Extract the (X, Y) coordinate from the center of the cell holding the provided text.  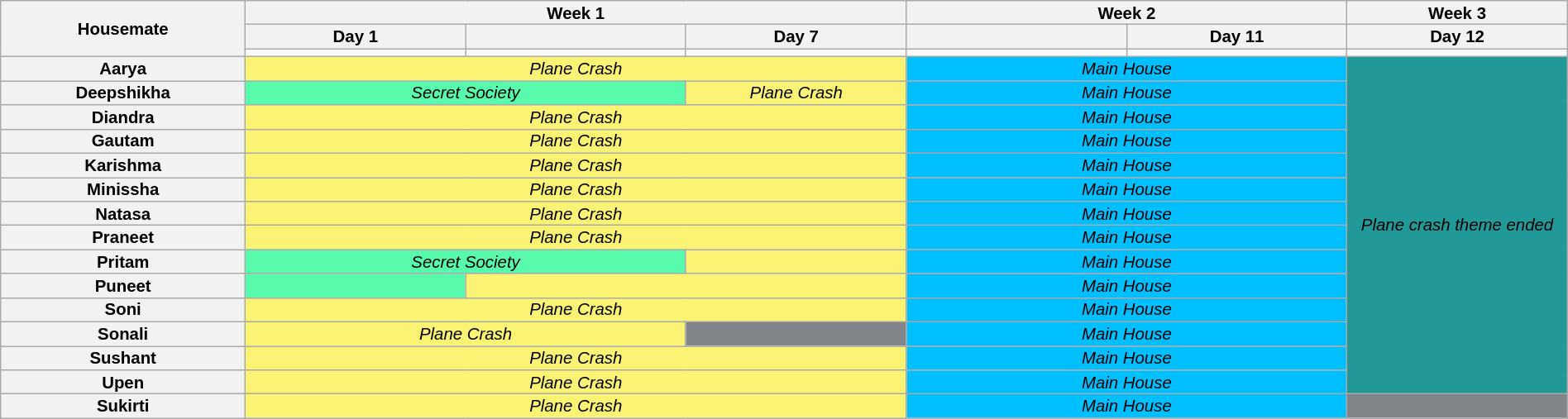
Deepshikha (123, 93)
Upen (123, 382)
Sukirti (123, 405)
Day 7 (796, 36)
Week 2 (1126, 12)
Plane crash theme ended (1457, 225)
Pritam (123, 261)
Day 12 (1457, 36)
Week 1 (576, 12)
Gautam (123, 140)
Praneet (123, 236)
Aarya (123, 68)
Natasa (123, 213)
Karishma (123, 165)
Diandra (123, 117)
Sonali (123, 334)
Day 1 (356, 36)
Housemate (123, 28)
Sushant (123, 357)
Minissha (123, 188)
Soni (123, 309)
Week 3 (1457, 12)
Day 11 (1236, 36)
Puneet (123, 286)
